Scan for the cell matching the given text and deliver its (x, y) coordinate at center. 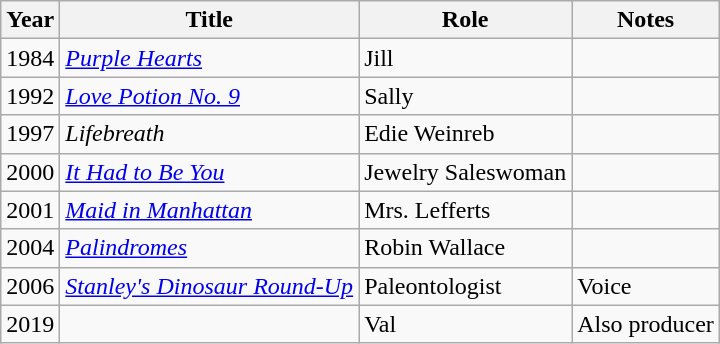
It Had to Be You (210, 172)
2001 (30, 210)
Title (210, 20)
Robin Wallace (466, 248)
2000 (30, 172)
Jill (466, 58)
Palindromes (210, 248)
Paleontologist (466, 286)
1984 (30, 58)
Role (466, 20)
Lifebreath (210, 134)
Year (30, 20)
Purple Hearts (210, 58)
Val (466, 324)
Sally (466, 96)
2004 (30, 248)
Maid in Manhattan (210, 210)
Notes (646, 20)
Voice (646, 286)
Edie Weinreb (466, 134)
Mrs. Lefferts (466, 210)
Also producer (646, 324)
Stanley's Dinosaur Round-Up (210, 286)
2006 (30, 286)
Love Potion No. 9 (210, 96)
1992 (30, 96)
Jewelry Saleswoman (466, 172)
1997 (30, 134)
2019 (30, 324)
